From the cell containing the given text, extract its center point as [x, y] coordinate. 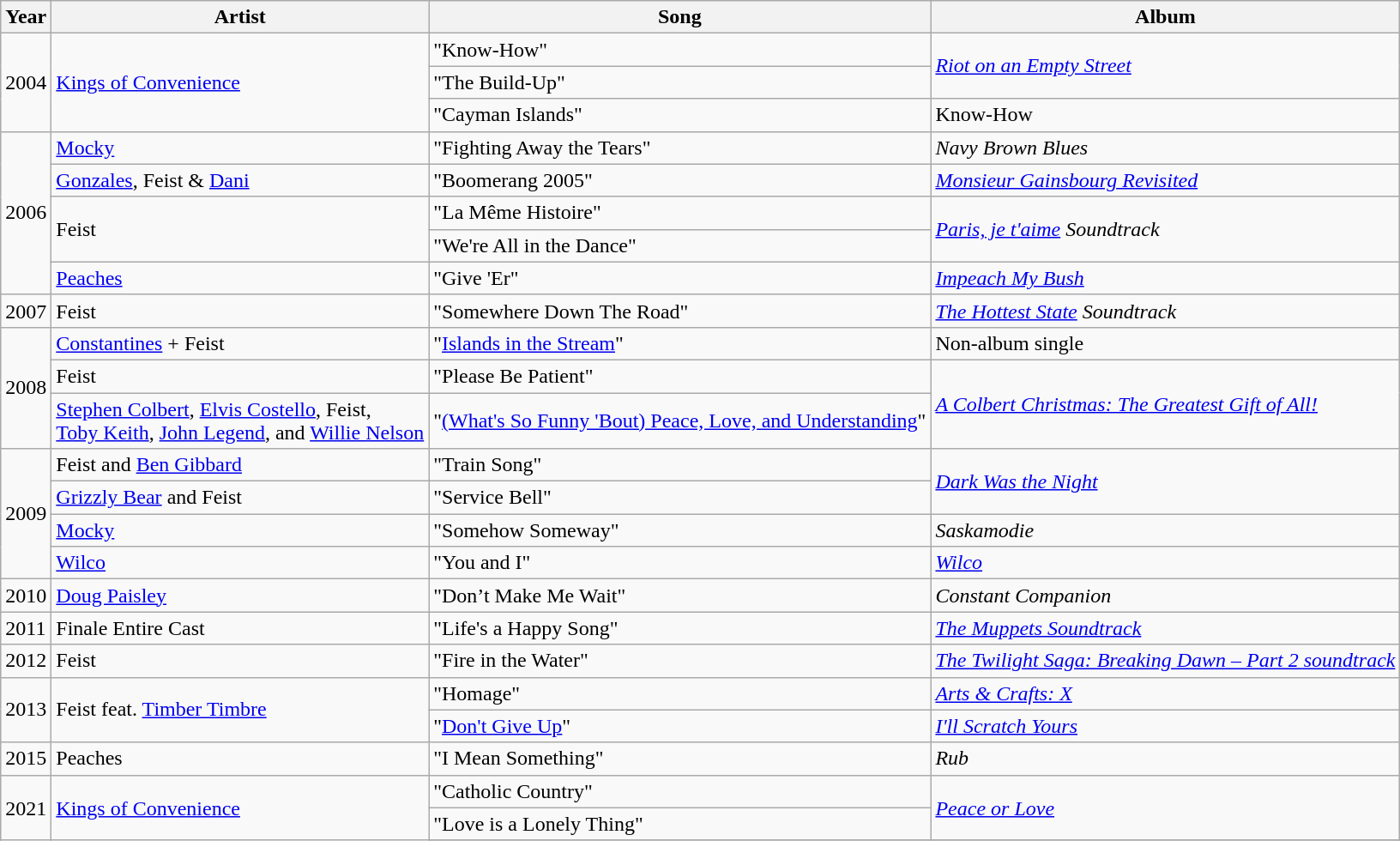
Arts & Crafts: X [1165, 693]
"Catholic Country" [679, 791]
The Twilight Saga: Breaking Dawn – Part 2 soundtrack [1165, 661]
Finale Entire Cast [240, 628]
Gonzales, Feist & Dani [240, 180]
"(What's So Funny 'Bout) Peace, Love, and Understanding" [679, 420]
Riot on an Empty Street [1165, 66]
2011 [26, 628]
"Train Song" [679, 465]
The Muppets Soundtrack [1165, 628]
2009 [26, 514]
Peace or Love [1165, 808]
"Give 'Er" [679, 278]
Monsieur Gainsbourg Revisited [1165, 180]
"Please Be Patient" [679, 376]
The Hottest State Soundtrack [1165, 311]
2008 [26, 388]
Constant Companion [1165, 596]
"You and I" [679, 563]
"Love is a Lonely Thing" [679, 824]
I'll Scratch Yours [1165, 726]
Feist feat. Timber Timbre [240, 710]
"Fire in the Water" [679, 661]
"Don’t Make Me Wait" [679, 596]
A Colbert Christmas: The Greatest Gift of All! [1165, 403]
2006 [26, 213]
"We're All in the Dance" [679, 245]
2013 [26, 710]
2004 [26, 82]
"La Même Histoire" [679, 213]
"Don't Give Up" [679, 726]
"Fighting Away the Tears" [679, 148]
"Homage" [679, 693]
"I Mean Something" [679, 759]
Year [26, 17]
"Know-How" [679, 50]
Constantines + Feist [240, 343]
Song [679, 17]
"The Build-Up" [679, 82]
"Cayman Islands" [679, 115]
Stephen Colbert, Elvis Costello, Feist,Toby Keith, John Legend, and Willie Nelson [240, 420]
Navy Brown Blues [1165, 148]
2012 [26, 661]
Feist and Ben Gibbard [240, 465]
"Somewhere Down The Road" [679, 311]
Artist [240, 17]
Album [1165, 17]
Paris, je t'aime Soundtrack [1165, 229]
Rub [1165, 759]
"Somehow Someway" [679, 530]
Saskamodie [1165, 530]
"Life's a Happy Song" [679, 628]
Impeach My Bush [1165, 278]
Non-album single [1165, 343]
Know-How [1165, 115]
2010 [26, 596]
2021 [26, 808]
Doug Paisley [240, 596]
2015 [26, 759]
2007 [26, 311]
Dark Was the Night [1165, 481]
"Boomerang 2005" [679, 180]
Grizzly Bear and Feist [240, 498]
"Islands in the Stream" [679, 343]
"Service Bell" [679, 498]
